From the cell containing the given text, extract its center point as (x, y) coordinate. 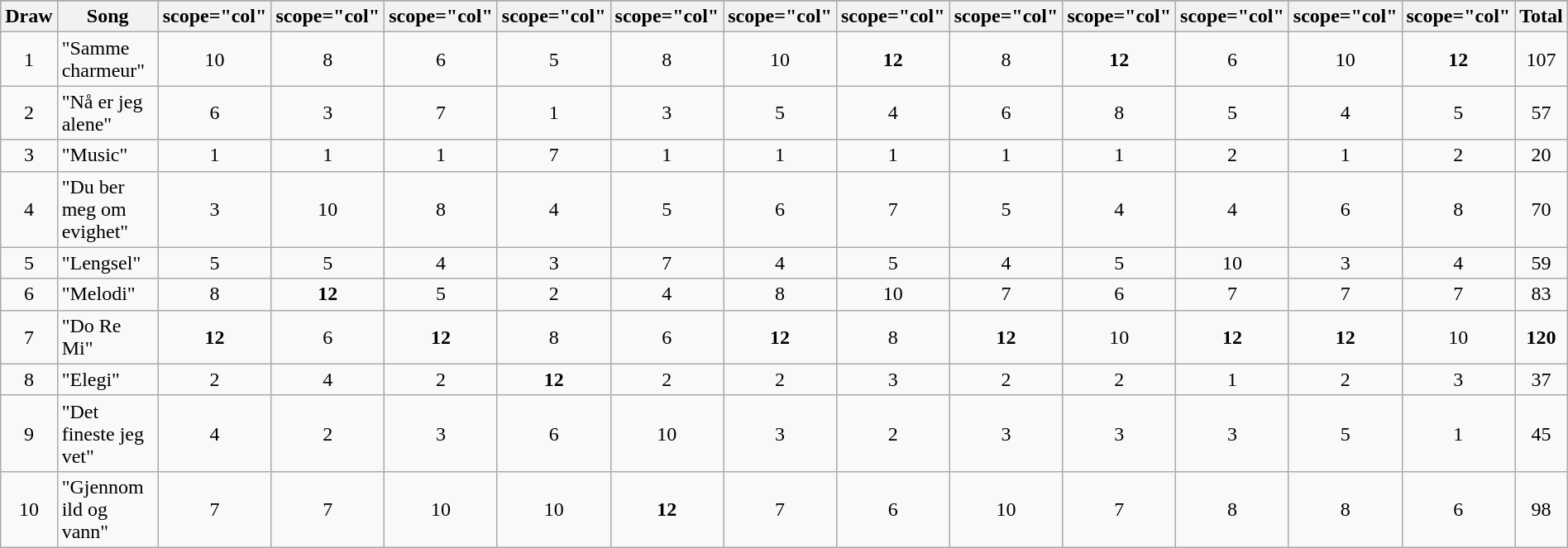
Total (1542, 17)
Song (108, 17)
20 (1542, 155)
83 (1542, 294)
70 (1542, 209)
"Samme charmeur" (108, 60)
"Det fineste jeg vet" (108, 433)
98 (1542, 509)
37 (1542, 379)
"Elegi" (108, 379)
Draw (29, 17)
"Nå er jeg alene" (108, 112)
"Du ber meg om evighet" (108, 209)
107 (1542, 60)
57 (1542, 112)
"Lengsel" (108, 263)
"Music" (108, 155)
"Gjennom ild og vann" (108, 509)
59 (1542, 263)
"Melodi" (108, 294)
120 (1542, 337)
"Do Re Mi" (108, 337)
45 (1542, 433)
9 (29, 433)
